Extract the (x, y) coordinate from the center of the cell holding the provided text.  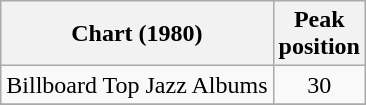
Peakposition (319, 34)
30 (319, 85)
Billboard Top Jazz Albums (137, 85)
Chart (1980) (137, 34)
